Locate the cell with the specified text and output its [X, Y] center coordinate. 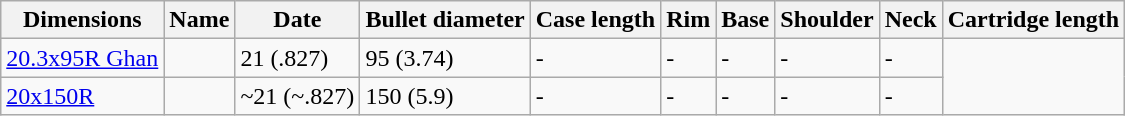
Neck [910, 20]
Rim [688, 20]
Shoulder [827, 20]
Case length [595, 20]
150 (5.9) [445, 96]
21 (.827) [298, 58]
20х150R [82, 96]
20.3х95R Ghan [82, 58]
Dimensions [82, 20]
95 (3.74) [445, 58]
Name [200, 20]
Bullet diameter [445, 20]
Date [298, 20]
Cartridge length [1033, 20]
~21 (~.827) [298, 96]
Base [746, 20]
